Capture the cell that displays the provided text and extract its (X, Y) central coordinate. 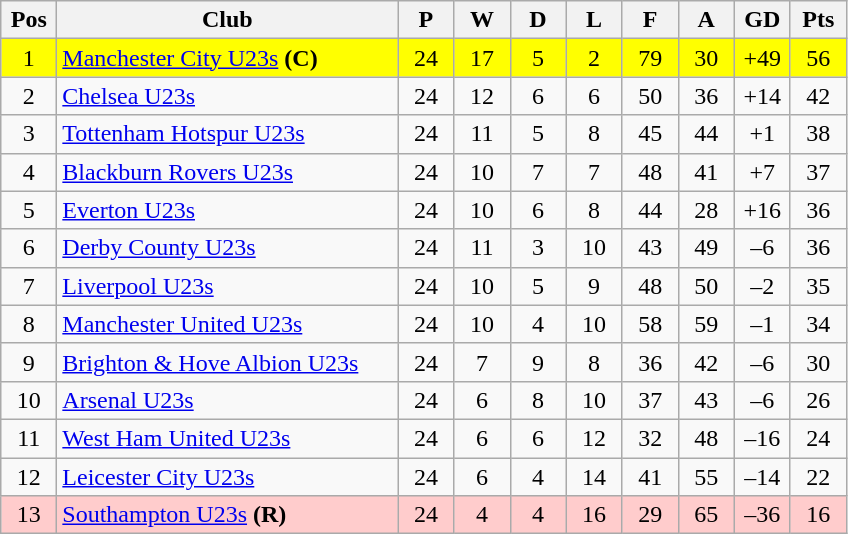
Arsenal U23s (228, 400)
Manchester City U23s (C) (228, 58)
Pos (29, 20)
34 (818, 324)
W (482, 20)
1 (29, 58)
Manchester United U23s (228, 324)
56 (818, 58)
+1 (762, 134)
+7 (762, 172)
17 (482, 58)
13 (29, 515)
Blackburn Rovers U23s (228, 172)
+16 (762, 210)
55 (706, 477)
59 (706, 324)
–14 (762, 477)
28 (706, 210)
58 (650, 324)
GD (762, 20)
L (594, 20)
38 (818, 134)
+49 (762, 58)
Tottenham Hotspur U23s (228, 134)
Club (228, 20)
Southampton U23s (R) (228, 515)
14 (594, 477)
49 (706, 248)
35 (818, 286)
65 (706, 515)
D (538, 20)
A (706, 20)
–2 (762, 286)
79 (650, 58)
–1 (762, 324)
Brighton & Hove Albion U23s (228, 362)
P (426, 20)
Everton U23s (228, 210)
–16 (762, 438)
West Ham United U23s (228, 438)
Derby County U23s (228, 248)
26 (818, 400)
Chelsea U23s (228, 96)
F (650, 20)
+14 (762, 96)
22 (818, 477)
Leicester City U23s (228, 477)
45 (650, 134)
29 (650, 515)
32 (650, 438)
Pts (818, 20)
–36 (762, 515)
Liverpool U23s (228, 286)
